From the cell containing the given text, extract its center point as (x, y) coordinate. 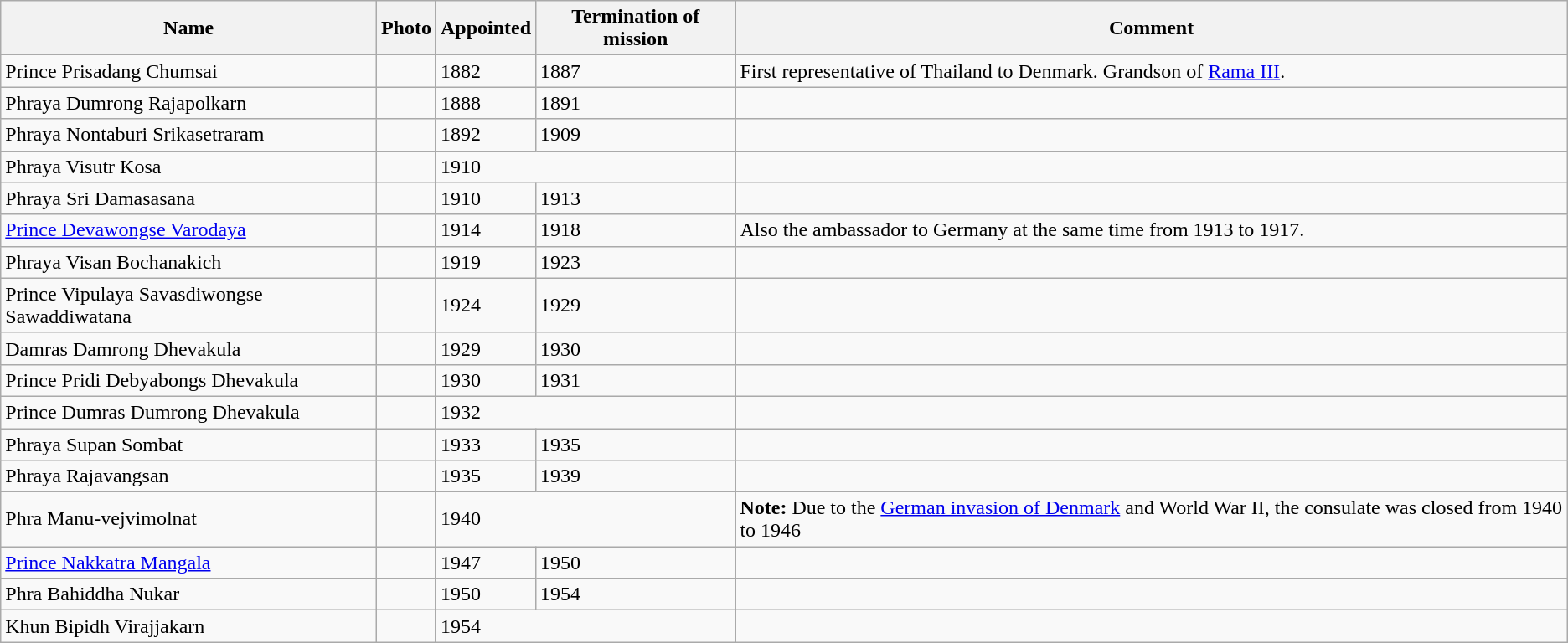
1888 (486, 103)
Prince Prisadang Chumsai (189, 71)
1932 (585, 412)
1931 (636, 380)
1882 (486, 71)
1947 (486, 563)
Phra Bahiddha Nukar (189, 594)
1939 (636, 476)
Phraya Visan Bochanakich (189, 262)
Phraya Nontaburi Srikasetraram (189, 135)
1918 (636, 230)
1914 (486, 230)
1924 (486, 305)
Comment (1151, 28)
1891 (636, 103)
Prince Devawongse Varodaya (189, 230)
Prince Nakkatra Mangala (189, 563)
Name (189, 28)
Phra Manu-vejvimolnat (189, 519)
1940 (585, 519)
1933 (486, 445)
Prince Dumras Dumrong Dhevakula (189, 412)
Phraya Dumrong Rajapolkarn (189, 103)
Photo (405, 28)
Note: Due to the German invasion of Denmark and World War II, the consulate was closed from 1940 to 1946 (1151, 519)
Phraya Sri Damasasana (189, 198)
1913 (636, 198)
Also the ambassador to Germany at the same time from 1913 to 1917. (1151, 230)
Appointed (486, 28)
1909 (636, 135)
Phraya Rajavangsan (189, 476)
1919 (486, 262)
Prince Vipulaya Savasdiwongse Sawaddiwatana (189, 305)
Phraya Visutr Kosa (189, 167)
Khun Bipidh Virajjakarn (189, 626)
1887 (636, 71)
Termination of mission (636, 28)
Prince Pridi Debyabongs Dhevakula (189, 380)
1892 (486, 135)
1923 (636, 262)
Damras Damrong Dhevakula (189, 348)
Phraya Supan Sombat (189, 445)
First representative of Thailand to Denmark. Grandson of Rama III. (1151, 71)
